Scan for the cell matching the given text and deliver its [X, Y] coordinate at center. 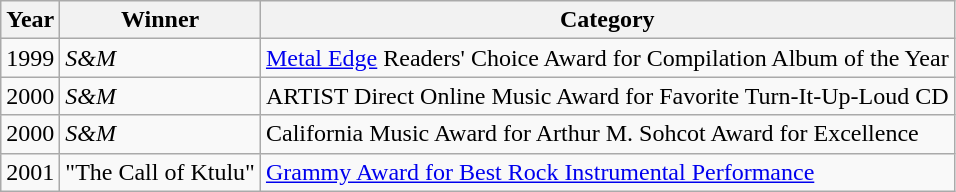
Winner [160, 20]
1999 [30, 58]
California Music Award for Arthur M. Sohcot Award for Excellence [607, 134]
Category [607, 20]
"The Call of Ktulu" [160, 172]
Grammy Award for Best Rock Instrumental Performance [607, 172]
ARTIST Direct Online Music Award for Favorite Turn-It-Up-Loud CD [607, 96]
Metal Edge Readers' Choice Award for Compilation Album of the Year [607, 58]
Year [30, 20]
2001 [30, 172]
